Locate the cell with the specified text and output its (X, Y) center coordinate. 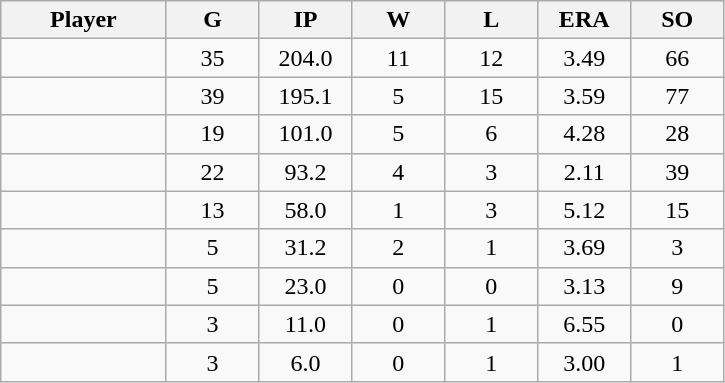
58.0 (306, 210)
6 (492, 134)
4.28 (584, 134)
2.11 (584, 172)
Player (84, 20)
5.12 (584, 210)
66 (678, 58)
ERA (584, 20)
101.0 (306, 134)
9 (678, 286)
77 (678, 96)
204.0 (306, 58)
4 (398, 172)
12 (492, 58)
6.55 (584, 324)
W (398, 20)
3.00 (584, 362)
11 (398, 58)
35 (212, 58)
IP (306, 20)
3.13 (584, 286)
L (492, 20)
6.0 (306, 362)
2 (398, 248)
195.1 (306, 96)
3.59 (584, 96)
22 (212, 172)
11.0 (306, 324)
19 (212, 134)
SO (678, 20)
13 (212, 210)
3.69 (584, 248)
31.2 (306, 248)
G (212, 20)
3.49 (584, 58)
23.0 (306, 286)
28 (678, 134)
93.2 (306, 172)
